Extract the (X, Y) coordinate from the center of the cell holding the provided text.  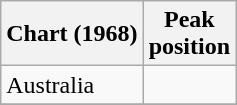
Chart (1968) (72, 34)
Peakposition (189, 34)
Australia (72, 85)
